Scan for the cell matching the given text and deliver its [x, y] coordinate at center. 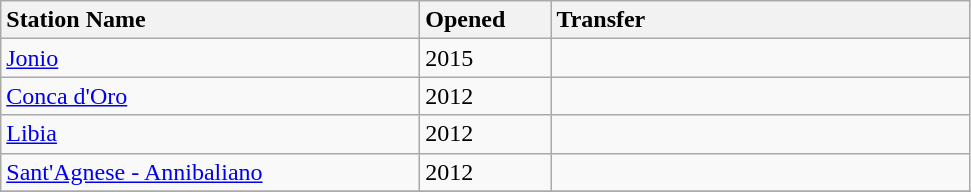
Transfer [760, 20]
2015 [486, 58]
Libia [210, 134]
Station Name [210, 20]
Conca d'Oro [210, 96]
Jonio [210, 58]
Opened [486, 20]
Sant'Agnese - Annibaliano [210, 172]
